Find where the given text appears and provide that cell's center as (X, Y) coordinate. 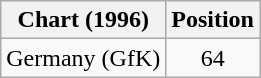
Chart (1996) (84, 20)
64 (213, 58)
Position (213, 20)
Germany (GfK) (84, 58)
